Search for the cell housing the specified text and yield its [x, y] center coordinate. 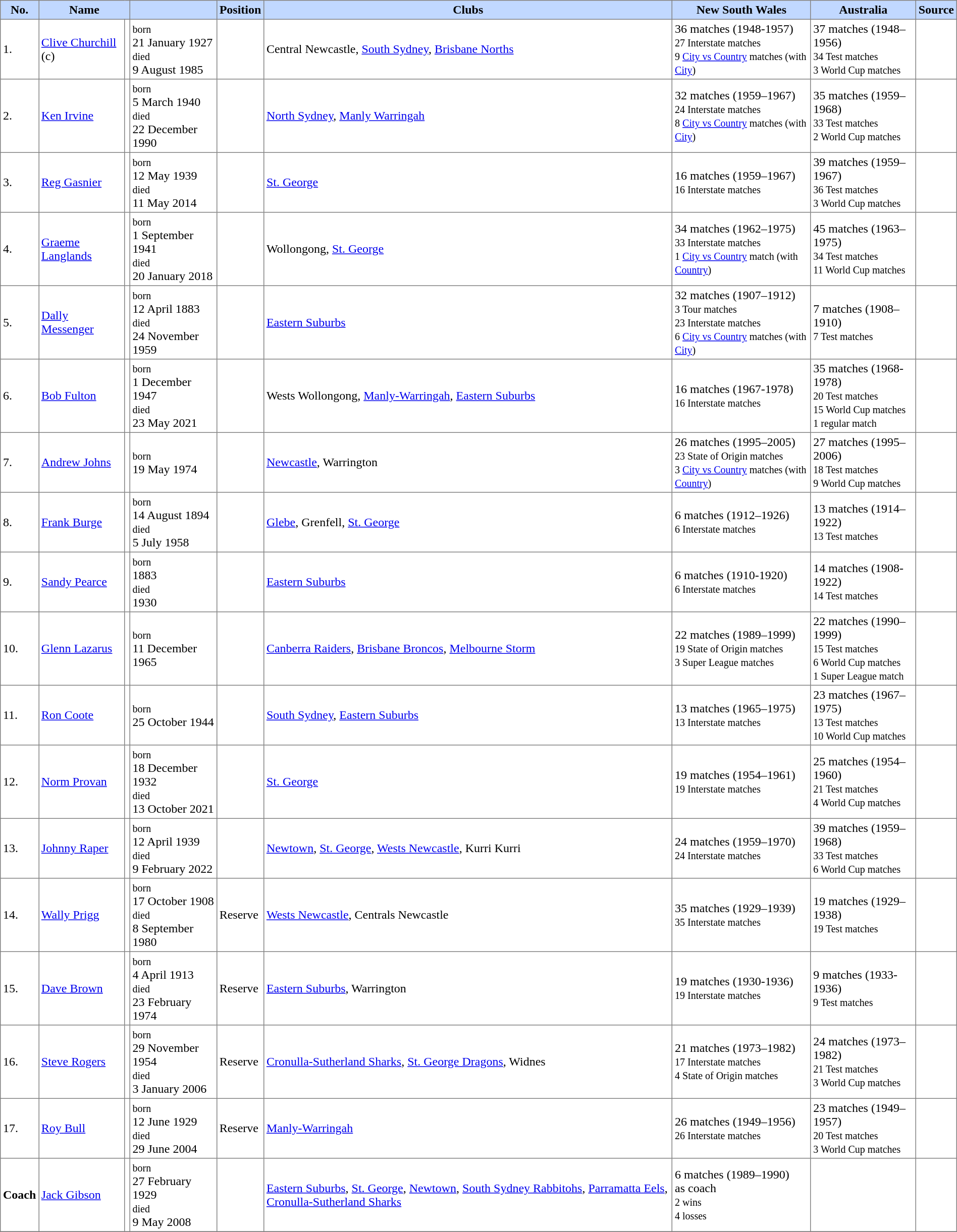
Clive Churchill (c) [82, 49]
No. [20, 10]
North Sydney, Manly Warringah [468, 116]
Position [240, 10]
22 matches (1990–1999)15 Test matches6 World Cup matches1 Super League match [863, 649]
born4 April 1913died23 February 1974 [173, 988]
45 matches (1963–1975)34 Test matches11 World Cup matches [863, 249]
born29 November 1954died3 January 2006 [173, 1062]
4. [20, 249]
36 matches (1948-1957)27 Interstate matches9 City vs Country matches (with City) [741, 49]
Reg Gasnier [82, 182]
16 matches (1959–1967)16 Interstate matches [741, 182]
Glenn Lazarus [82, 649]
Roy Bull [82, 1128]
32 matches (1907–1912)3 Tour matches23 Interstate matches6 City vs Country matches (with City) [741, 322]
17. [20, 1128]
born17 October 1908died8 September 1980 [173, 915]
16 matches (1967-1978)16 Interstate matches [741, 396]
15. [20, 988]
Wests Newcastle, Centrals Newcastle [468, 915]
Newcastle, Warrington [468, 462]
19 matches (1954–1961)19 Interstate matches [741, 782]
Andrew Johns [82, 462]
39 matches (1959–1968)33 Test matches6 World Cup matches [863, 848]
Dally Messenger [82, 322]
2. [20, 116]
born12 April 1939died9 February 2022 [173, 848]
6 matches (1910-1920)6 Interstate matches [741, 582]
born1 September 1941died20 January 2018 [173, 249]
7 matches (1908–1910)7 Test matches [863, 322]
South Sydney, Eastern Suburbs [468, 715]
Manly-Warringah [468, 1128]
Glebe, Grenfell, St. George [468, 522]
New South Wales [741, 10]
Dave Brown [82, 988]
13 matches (1965–1975)13 Interstate matches [741, 715]
24 matches (1973–1982)21 Test matches3 World Cup matches [863, 1062]
born18 December 1932died13 October 2021 [173, 782]
Eastern Suburbs, Warrington [468, 988]
born12 April 1883died24 November 1959 [173, 322]
born1 December 1947died23 May 2021 [173, 396]
born21 January 1927died9 August 1985 [173, 49]
6 matches (1989–1990)as coach2 wins4 losses [741, 1195]
11. [20, 715]
8. [20, 522]
7. [20, 462]
25 matches (1954–1960)21 Test matches4 World Cup matches [863, 782]
Eastern Suburbs, St. George, Newtown, South Sydney Rabbitohs, Parramatta Eels, Cronulla-Sutherland Sharks [468, 1195]
Cronulla-Sutherland Sharks, St. George Dragons, Widnes [468, 1062]
3. [20, 182]
22 matches (1989–1999)19 State of Origin matches3 Super League matches [741, 649]
Newtown, St. George, Wests Newcastle, Kurri Kurri [468, 848]
23 matches (1967–1975)13 Test matches10 World Cup matches [863, 715]
Frank Burge [82, 522]
6 matches (1912–1926)6 Interstate matches [741, 522]
9. [20, 582]
born5 March 1940died22 December 1990 [173, 116]
Ken Irvine [82, 116]
Central Newcastle, South Sydney, Brisbane Norths [468, 49]
Source [936, 10]
9 matches (1933-1936)9 Test matches [863, 988]
born14 August 1894died5 July 1958 [173, 522]
16. [20, 1062]
born12 May 1939died11 May 2014 [173, 182]
35 matches (1968-1978)20 Test matches15 World Cup matches1 regular match [863, 396]
Johnny Raper [82, 848]
26 matches (1995–2005)23 State of Origin matches3 City vs Country matches (with Country) [741, 462]
32 matches (1959–1967)24 Interstate matches8 City vs Country matches (with City) [741, 116]
born11 December 1965 [173, 649]
37 matches (1948–1956)34 Test matches3 World Cup matches [863, 49]
13 matches (1914–1922)13 Test matches [863, 522]
35 matches (1929–1939)35 Interstate matches [741, 915]
born1883died1930 [173, 582]
19 matches (1929–1938)19 Test matches [863, 915]
13. [20, 848]
Jack Gibson [82, 1195]
Wollongong, St. George [468, 249]
Graeme Langlands [82, 249]
12. [20, 782]
Ron Coote [82, 715]
Bob Fulton [82, 396]
Clubs [468, 10]
34 matches (1962–1975)33 Interstate matches1 City vs Country match (with Country) [741, 249]
26 matches (1949–1956)26 Interstate matches [741, 1128]
23 matches (1949–1957)20 Test matches3 World Cup matches [863, 1128]
born19 May 1974 [173, 462]
27 matches (1995–2006)18 Test matches9 World Cup matches [863, 462]
born27 February 1929died9 May 2008 [173, 1195]
14 matches (1908-1922)14 Test matches [863, 582]
24 matches (1959–1970)24 Interstate matches [741, 848]
Canberra Raiders, Brisbane Broncos, Melbourne Storm [468, 649]
Sandy Pearce [82, 582]
Coach [20, 1195]
Name [85, 10]
born25 October 1944 [173, 715]
Norm Provan [82, 782]
21 matches (1973–1982)17 Interstate matches4 State of Origin matches [741, 1062]
Steve Rogers [82, 1062]
39 matches (1959–1967)36 Test matches3 World Cup matches [863, 182]
born12 June 1929died29 June 2004 [173, 1128]
10. [20, 649]
14. [20, 915]
19 matches (1930-1936)19 Interstate matches [741, 988]
1. [20, 49]
Australia [863, 10]
6. [20, 396]
5. [20, 322]
Wests Wollongong, Manly-Warringah, Eastern Suburbs [468, 396]
35 matches (1959–1968)33 Test matches2 World Cup matches [863, 116]
Wally Prigg [82, 915]
